Detect which cell encompasses the target text, then output its [x, y] center coordinate. 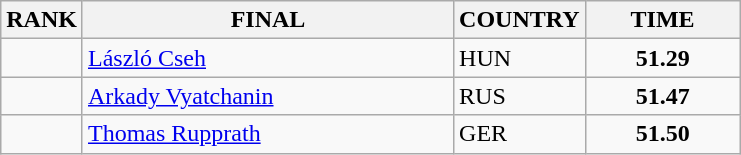
HUN [520, 58]
COUNTRY [520, 20]
51.47 [662, 96]
Arkady Vyatchanin [268, 96]
RUS [520, 96]
FINAL [268, 20]
TIME [662, 20]
László Cseh [268, 58]
Thomas Rupprath [268, 134]
RANK [42, 20]
GER [520, 134]
51.50 [662, 134]
51.29 [662, 58]
